Pinpoint the cell where the given text exists, returning its (x, y) midpoint coordinate. 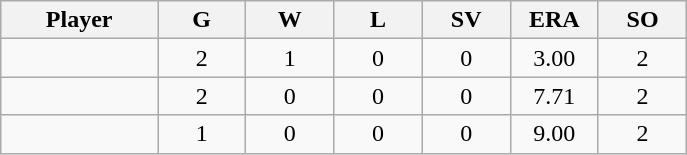
3.00 (554, 58)
SV (466, 20)
ERA (554, 20)
L (378, 20)
SO (642, 20)
G (202, 20)
7.71 (554, 96)
W (290, 20)
9.00 (554, 134)
Player (80, 20)
